Extract the [X, Y] coordinate from the center of the cell holding the provided text.  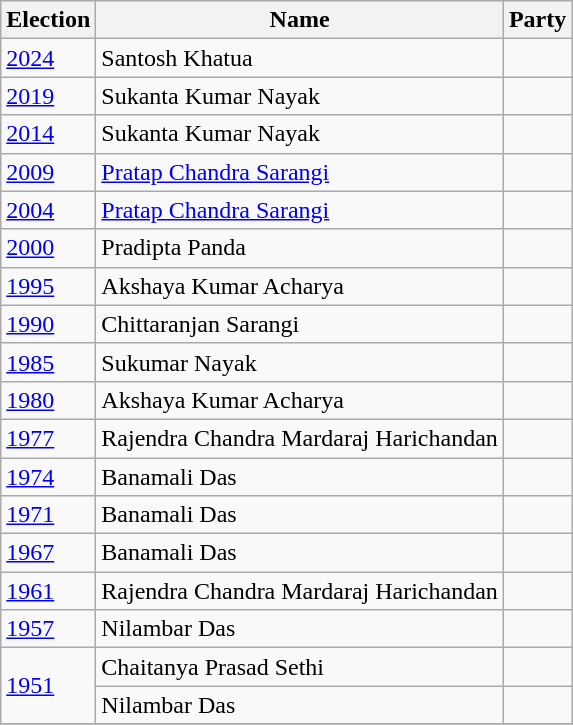
1951 [48, 686]
Election [48, 20]
1974 [48, 477]
2014 [48, 134]
1957 [48, 629]
2004 [48, 210]
Chaitanya Prasad Sethi [300, 667]
1971 [48, 515]
2024 [48, 58]
Santosh Khatua [300, 58]
1995 [48, 286]
Name [300, 20]
1977 [48, 438]
2000 [48, 248]
1985 [48, 362]
Chittaranjan Sarangi [300, 324]
1990 [48, 324]
2019 [48, 96]
1961 [48, 591]
1980 [48, 400]
Pradipta Panda [300, 248]
Sukumar Nayak [300, 362]
1967 [48, 553]
Party [537, 20]
2009 [48, 172]
